For the text-containing cell, return its midpoint in (x, y) coordinate format. 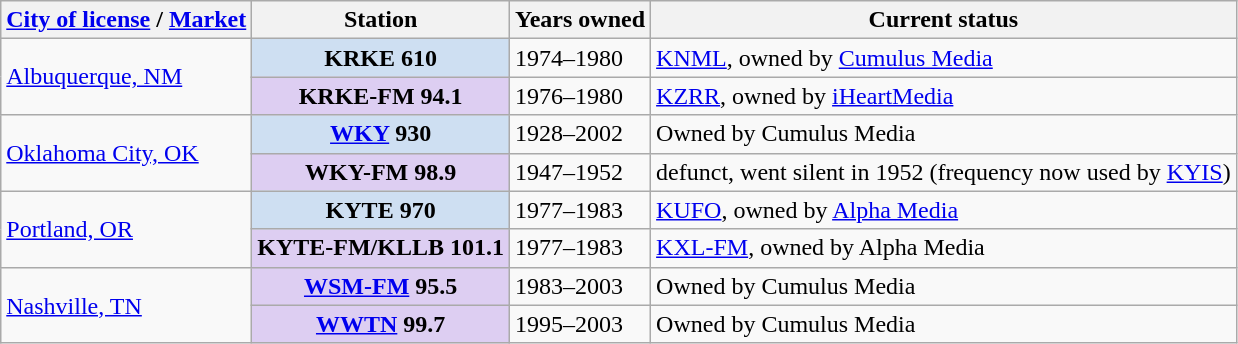
Nashville, TN (126, 305)
KUFO, owned by Alpha Media (944, 210)
Station (381, 20)
WSM-FM 95.5 (381, 286)
defunct, went silent in 1952 (frequency now used by KYIS) (944, 172)
1928–2002 (580, 134)
1976–1980 (580, 96)
1995–2003 (580, 324)
Albuquerque, NM (126, 77)
Oklahoma City, OK (126, 153)
WWTN 99.7 (381, 324)
Years owned (580, 20)
KNML, owned by Cumulus Media (944, 58)
KZRR, owned by iHeartMedia (944, 96)
KXL-FM, owned by Alpha Media (944, 248)
1947–1952 (580, 172)
KYTE 970 (381, 210)
WKY-FM 98.9 (381, 172)
Current status (944, 20)
City of license / Market (126, 20)
KRKE 610 (381, 58)
1974–1980 (580, 58)
Portland, OR (126, 229)
1983–2003 (580, 286)
KYTE-FM/KLLB 101.1 (381, 248)
WKY 930 (381, 134)
KRKE-FM 94.1 (381, 96)
